Return (X, Y) of the center of cell containing provided text 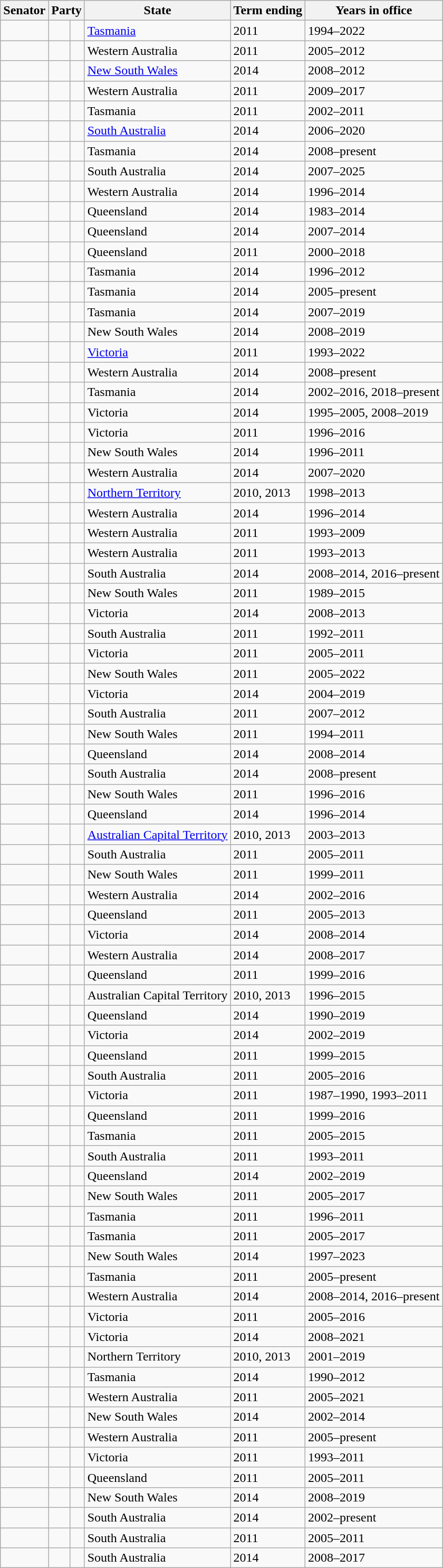
1996–2012 (374, 272)
2001–2019 (374, 1357)
2005–2012 (374, 51)
1999–2015 (374, 1055)
1995–2005, 2008–2019 (374, 412)
2008–2021 (374, 1337)
2002–2016, 2018–present (374, 392)
1990–2012 (374, 1377)
1993–2022 (374, 352)
2007–2020 (374, 473)
2005–2022 (374, 674)
2002–2016 (374, 895)
Term ending (268, 11)
2008–2013 (374, 613)
Senator (24, 11)
1990–2019 (374, 1015)
2007–2019 (374, 312)
1994–2022 (374, 31)
2000–2018 (374, 252)
2002–present (374, 1517)
1992–2011 (374, 634)
1983–2014 (374, 211)
2002–2011 (374, 111)
2005–2015 (374, 1136)
2009–2017 (374, 91)
Party (66, 11)
2005–2013 (374, 915)
2003–2013 (374, 834)
1989–2015 (374, 593)
1998–2013 (374, 493)
2005–2021 (374, 1397)
1993–2013 (374, 553)
2004–2019 (374, 694)
2002–2014 (374, 1417)
1996–2015 (374, 995)
2007–2025 (374, 171)
1993–2009 (374, 533)
2007–2014 (374, 231)
Years in office (374, 11)
2006–2020 (374, 131)
2008–2012 (374, 71)
1987–1990, 1993–2011 (374, 1095)
1994–2011 (374, 734)
1997–2023 (374, 1257)
1999–2011 (374, 874)
State (157, 11)
2007–2012 (374, 714)
